Extract the [x, y] coordinate from the center of the cell holding the provided text.  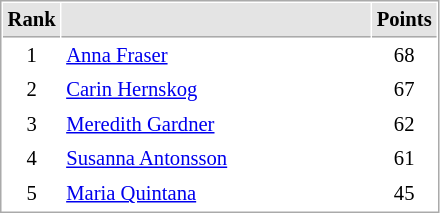
5 [32, 194]
Carin Hernskog [216, 90]
3 [32, 124]
Points [404, 20]
2 [32, 90]
Meredith Gardner [216, 124]
45 [404, 194]
61 [404, 158]
Rank [32, 20]
67 [404, 90]
Maria Quintana [216, 194]
1 [32, 56]
Anna Fraser [216, 56]
62 [404, 124]
4 [32, 158]
Susanna Antonsson [216, 158]
68 [404, 56]
